Output the [X, Y] coordinate of the center of the cell containing the given text.  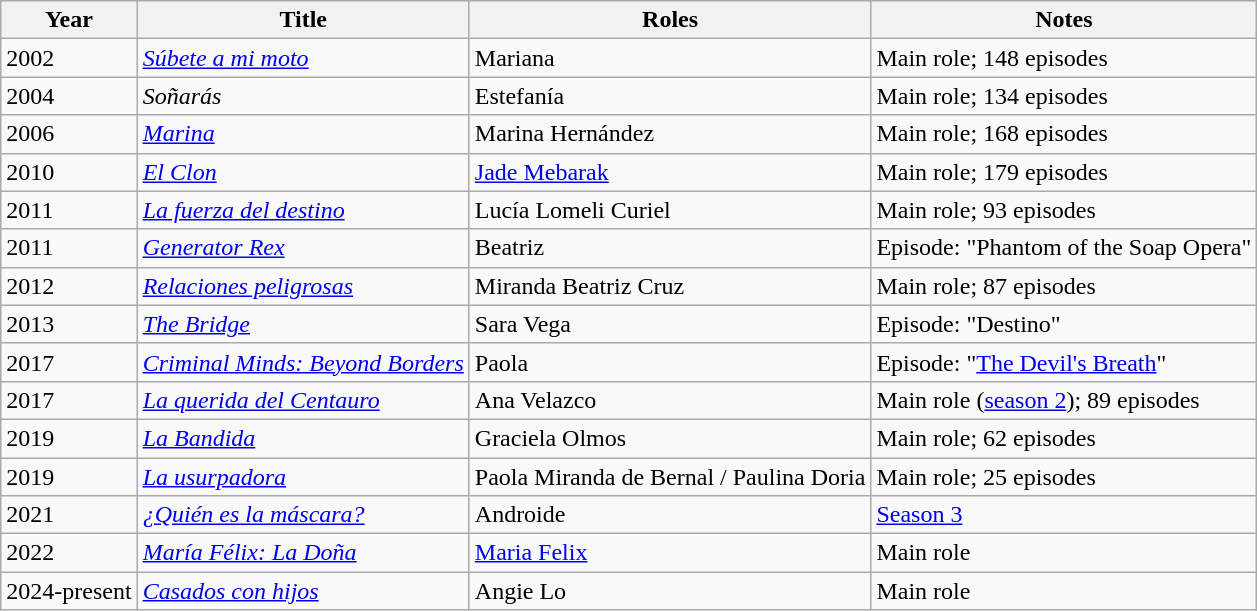
Title [303, 20]
2024-present [69, 591]
Notes [1064, 20]
Estefanía [670, 96]
Lucía Lomeli Curiel [670, 210]
¿Quién es la máscara? [303, 515]
Soñarás [303, 96]
La usurpadora [303, 477]
Ana Velazco [670, 400]
Year [69, 20]
Main role (season 2); 89 episodes [1064, 400]
Episode: "The Devil's Breath" [1064, 362]
Main role; 87 episodes [1064, 286]
Paola [670, 362]
2006 [69, 134]
Maria Felix [670, 553]
Season 3 [1064, 515]
María Félix: La Doña [303, 553]
Mariana [670, 58]
Main role; 168 episodes [1064, 134]
2013 [69, 324]
Main role; 179 episodes [1064, 172]
Main role; 148 episodes [1064, 58]
El Clon [303, 172]
2010 [69, 172]
2012 [69, 286]
Casados con hijos [303, 591]
Main role; 62 episodes [1064, 438]
Súbete a mi moto [303, 58]
Main role; 134 episodes [1064, 96]
La Bandida [303, 438]
Marina [303, 134]
Sara Vega [670, 324]
The Bridge [303, 324]
Marina Hernández [670, 134]
2022 [69, 553]
2004 [69, 96]
Beatriz [670, 248]
2021 [69, 515]
Angie Lo [670, 591]
Main role; 25 episodes [1064, 477]
Graciela Olmos [670, 438]
2002 [69, 58]
Episode: "Destino" [1064, 324]
Main role; 93 episodes [1064, 210]
Jade Mebarak [670, 172]
Paola Miranda de Bernal / Paulina Doria [670, 477]
Episode: "Phantom of the Soap Opera" [1064, 248]
La querida del Centauro [303, 400]
La fuerza del destino [303, 210]
Androide [670, 515]
Miranda Beatriz Cruz [670, 286]
Relaciones peligrosas [303, 286]
Criminal Minds: Beyond Borders [303, 362]
Roles [670, 20]
Generator Rex [303, 248]
